Pinpoint the cell where the given text exists, returning its [X, Y] midpoint coordinate. 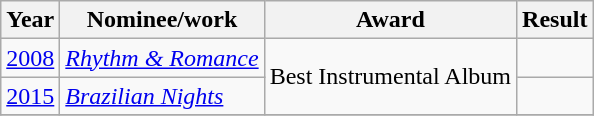
Result [555, 20]
Nominee/work [162, 20]
Best Instrumental Album [390, 77]
2015 [30, 96]
Award [390, 20]
2008 [30, 58]
Rhythm & Romance [162, 58]
Brazilian Nights [162, 96]
Year [30, 20]
